Return the (X, Y) coordinate for the center point of the cell that contains the specified text.  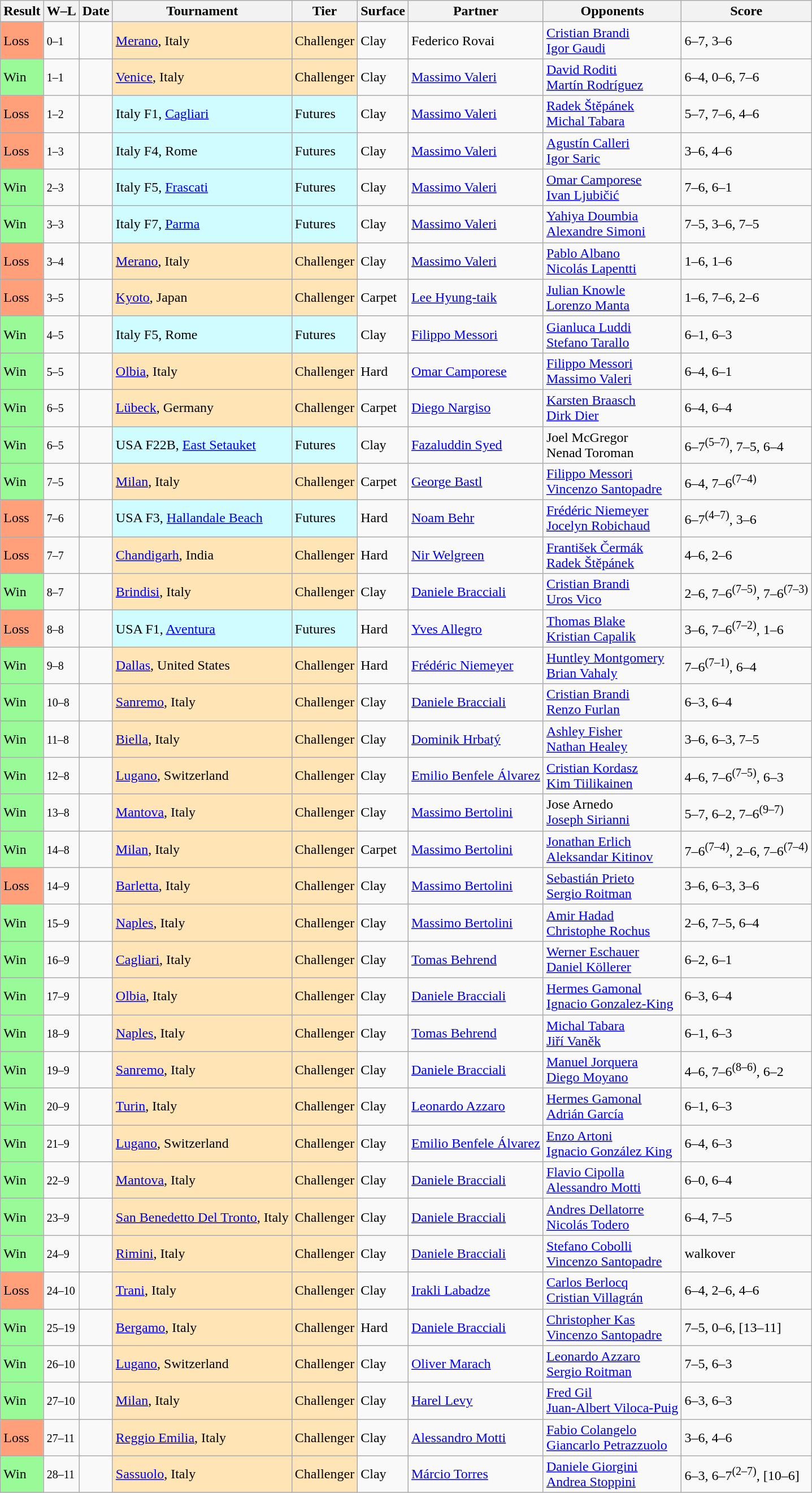
6–4, 6–1 (746, 371)
3–6, 7–6(7–2), 1–6 (746, 628)
0–1 (61, 41)
Christopher Kas Vincenzo Santopadre (612, 1327)
USA F1, Aventura (202, 628)
Date (96, 11)
Omar Camporese Ivan Ljubičić (612, 188)
Trani, Italy (202, 1291)
Italy F4, Rome (202, 150)
Sebastián Prieto Sergio Roitman (612, 886)
6–4, 6–4 (746, 408)
6–4, 7–6(7–4) (746, 481)
24–10 (61, 1291)
6–4, 7–5 (746, 1217)
Julian Knowle Lorenzo Manta (612, 297)
Lee Hyung-taik (476, 297)
Barletta, Italy (202, 886)
7–5, 0–6, [13–11] (746, 1327)
Michal Tabara Jiří Vaněk (612, 1033)
San Benedetto Del Tronto, Italy (202, 1217)
14–8 (61, 849)
7–7 (61, 555)
Fabio Colangelo Giancarlo Petrazzuolo (612, 1438)
Harel Levy (476, 1400)
6–7(5–7), 7–5, 6–4 (746, 444)
Daniele Giorgini Andrea Stoppini (612, 1474)
Italy F5, Frascati (202, 188)
Filippo Messori (476, 335)
Werner Eschauer Daniel Köllerer (612, 960)
Turin, Italy (202, 1106)
3–3 (61, 224)
12–8 (61, 775)
4–6, 2–6 (746, 555)
Reggio Emilia, Italy (202, 1438)
Gianluca Luddi Stefano Tarallo (612, 335)
Score (746, 11)
1–6, 7–6, 2–6 (746, 297)
Italy F1, Cagliari (202, 114)
Cristian Brandi Uros Vico (612, 592)
9–8 (61, 666)
Brindisi, Italy (202, 592)
Filippo Messori Massimo Valeri (612, 371)
Ashley Fisher Nathan Healey (612, 739)
22–9 (61, 1180)
Agustín Calleri Igor Saric (612, 150)
Nir Welgreen (476, 555)
Fazaluddin Syed (476, 444)
Alessandro Motti (476, 1438)
7–6, 6–1 (746, 188)
7–6(7–1), 6–4 (746, 666)
Noam Behr (476, 519)
Tournament (202, 11)
Huntley Montgomery Brian Vahaly (612, 666)
7–6 (61, 519)
Rimini, Italy (202, 1253)
Manuel Jorquera Diego Moyano (612, 1070)
Cristian Brandi Igor Gaudi (612, 41)
Dominik Hrbatý (476, 739)
7–5 (61, 481)
Dallas, United States (202, 666)
Leonardo Azzaro Sergio Roitman (612, 1364)
Cagliari, Italy (202, 960)
Cristian Brandi Renzo Furlan (612, 702)
Enzo Artoni Ignacio González King (612, 1144)
Hermes Gamonal Ignacio Gonzalez-King (612, 996)
Tier (324, 11)
27–10 (61, 1400)
5–7, 7–6, 4–6 (746, 114)
Yahiya Doumbia Alexandre Simoni (612, 224)
1–3 (61, 150)
1–6, 1–6 (746, 261)
Bergamo, Italy (202, 1327)
Irakli Labadze (476, 1291)
2–6, 7–6(7–5), 7–6(7–3) (746, 592)
Karsten Braasch Dirk Dier (612, 408)
6–4, 2–6, 4–6 (746, 1291)
6–4, 6–3 (746, 1144)
27–11 (61, 1438)
4–6, 7–6(8–6), 6–2 (746, 1070)
21–9 (61, 1144)
18–9 (61, 1033)
Hermes Gamonal Adrián García (612, 1106)
Pablo Albano Nicolás Lapentti (612, 261)
6–3, 6–3 (746, 1400)
26–10 (61, 1364)
28–11 (61, 1474)
8–8 (61, 628)
23–9 (61, 1217)
10–8 (61, 702)
Andres Dellatorre Nicolás Todero (612, 1217)
6–7, 3–6 (746, 41)
15–9 (61, 922)
Partner (476, 11)
6–0, 6–4 (746, 1180)
Surface (383, 11)
25–19 (61, 1327)
2–3 (61, 188)
Federico Rovai (476, 41)
7–6(7–4), 2–6, 7–6(7–4) (746, 849)
13–8 (61, 813)
Leonardo Azzaro (476, 1106)
Fred Gil Juan-Albert Viloca-Puig (612, 1400)
Sassuolo, Italy (202, 1474)
1–1 (61, 77)
Oliver Marach (476, 1364)
Biella, Italy (202, 739)
24–9 (61, 1253)
USA F22B, East Setauket (202, 444)
Italy F7, Parma (202, 224)
Italy F5, Rome (202, 335)
8–7 (61, 592)
6–4, 0–6, 7–6 (746, 77)
Lübeck, Germany (202, 408)
3–6, 6–3, 3–6 (746, 886)
Venice, Italy (202, 77)
Joel McGregor Nenad Toroman (612, 444)
Radek Štěpánek Michal Tabara (612, 114)
Cristian Kordasz Kim Tiilikainen (612, 775)
Thomas Blake Kristian Capalik (612, 628)
Amir Hadad Christophe Rochus (612, 922)
6–7(4–7), 3–6 (746, 519)
2–6, 7–5, 6–4 (746, 922)
Omar Camporese (476, 371)
Jonathan Erlich Aleksandar Kitinov (612, 849)
Result (22, 11)
5–5 (61, 371)
David Roditi Martín Rodríguez (612, 77)
7–5, 6–3 (746, 1364)
17–9 (61, 996)
19–9 (61, 1070)
11–8 (61, 739)
Stefano Cobolli Vincenzo Santopadre (612, 1253)
USA F3, Hallandale Beach (202, 519)
George Bastl (476, 481)
Diego Nargiso (476, 408)
3–6, 6–3, 7–5 (746, 739)
Yves Allegro (476, 628)
6–2, 6–1 (746, 960)
W–L (61, 11)
Carlos Berlocq Cristian Villagrán (612, 1291)
Jose Arnedo Joseph Sirianni (612, 813)
6–3, 6–7(2–7), [10–6] (746, 1474)
Flavio Cipolla Alessandro Motti (612, 1180)
4–6, 7–6(7–5), 6–3 (746, 775)
4–5 (61, 335)
5–7, 6–2, 7–6(9–7) (746, 813)
14–9 (61, 886)
1–2 (61, 114)
3–5 (61, 297)
20–9 (61, 1106)
Márcio Torres (476, 1474)
3–4 (61, 261)
Filippo Messori Vincenzo Santopadre (612, 481)
Opponents (612, 11)
16–9 (61, 960)
Frédéric Niemeyer Jocelyn Robichaud (612, 519)
walkover (746, 1253)
František Čermák Radek Štěpánek (612, 555)
Kyoto, Japan (202, 297)
Chandigarh, India (202, 555)
Frédéric Niemeyer (476, 666)
7–5, 3–6, 7–5 (746, 224)
